Return the [X, Y] coordinate for the center point of the cell that contains the specified text.  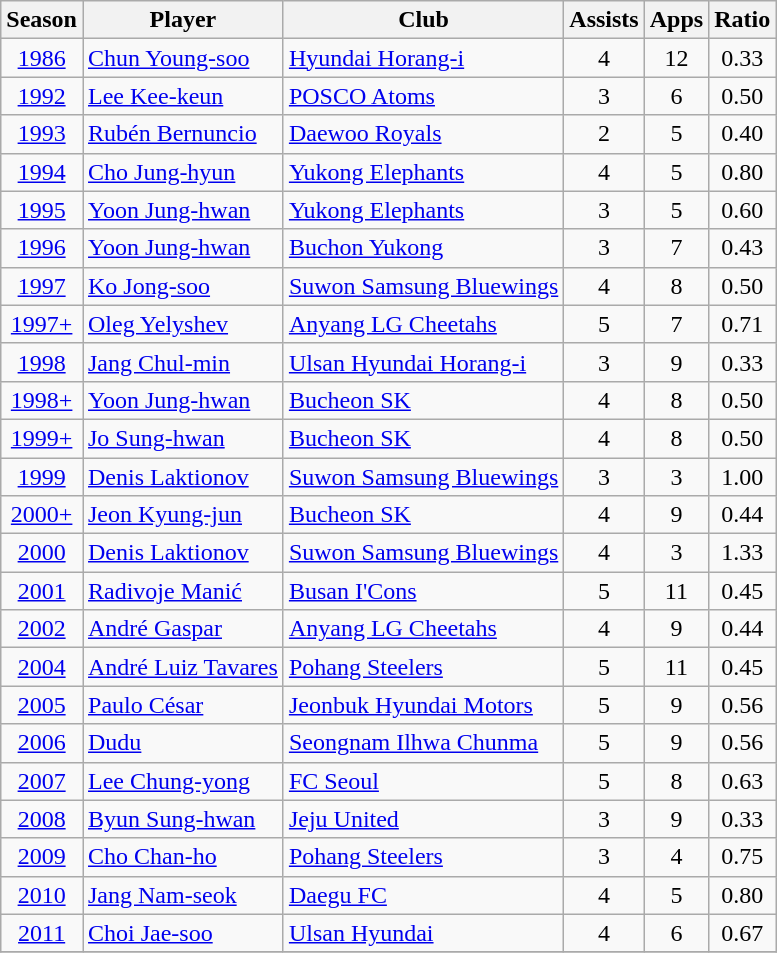
André Luiz Tavares [182, 667]
1995 [42, 210]
12 [676, 58]
2001 [42, 591]
1998+ [42, 400]
Jeju United [423, 819]
Ratio [742, 20]
0.71 [742, 324]
0.43 [742, 248]
Cho Jung-hyun [182, 172]
Ulsan Hyundai Horang-i [423, 362]
Daewoo Royals [423, 134]
0.40 [742, 134]
Player [182, 20]
Jo Sung-hwan [182, 438]
Choi Jae-soo [182, 933]
Paulo César [182, 705]
1992 [42, 96]
Hyundai Horang-i [423, 58]
André Gaspar [182, 629]
2005 [42, 705]
Club [423, 20]
0.63 [742, 781]
1999 [42, 477]
2011 [42, 933]
Lee Chung-yong [182, 781]
0.75 [742, 857]
Apps [676, 20]
1997+ [42, 324]
Jang Nam-seok [182, 895]
Jeonbuk Hyundai Motors [423, 705]
Ko Jong-soo [182, 286]
1.33 [742, 553]
1986 [42, 58]
2006 [42, 743]
Busan I'Cons [423, 591]
Seongnam Ilhwa Chunma [423, 743]
Rubén Bernuncio [182, 134]
2004 [42, 667]
Daegu FC [423, 895]
2000+ [42, 515]
Assists [604, 20]
Dudu [182, 743]
Buchon Yukong [423, 248]
1998 [42, 362]
2000 [42, 553]
Byun Sung-hwan [182, 819]
FC Seoul [423, 781]
1.00 [742, 477]
Radivoje Manić [182, 591]
Jeon Kyung-jun [182, 515]
2008 [42, 819]
Oleg Yelyshev [182, 324]
2007 [42, 781]
Lee Kee-keun [182, 96]
Jang Chul-min [182, 362]
POSCO Atoms [423, 96]
1996 [42, 248]
2009 [42, 857]
0.67 [742, 933]
2 [604, 134]
Ulsan Hyundai [423, 933]
1993 [42, 134]
Season [42, 20]
0.60 [742, 210]
Cho Chan-ho [182, 857]
1994 [42, 172]
Chun Young-soo [182, 58]
2002 [42, 629]
1999+ [42, 438]
1997 [42, 286]
2010 [42, 895]
